Pinpoint the cell where the given text exists, returning its (x, y) midpoint coordinate. 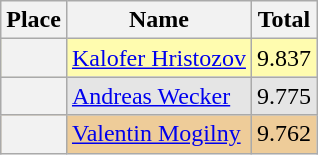
Place (34, 20)
Andreas Wecker (158, 96)
9.775 (284, 96)
Kalofer Hristozov (158, 58)
Valentin Mogilny (158, 134)
Total (284, 20)
Name (158, 20)
9.762 (284, 134)
9.837 (284, 58)
